Extract the (X, Y) coordinate from the center of the cell holding the provided text.  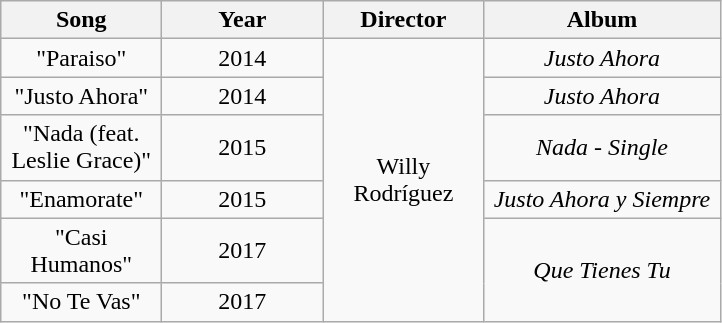
Song (82, 20)
"Paraiso" (82, 58)
Willy Rodríguez (404, 180)
"No Te Vas" (82, 302)
Nada - Single (602, 148)
Director (404, 20)
"Nada (feat. Leslie Grace)" (82, 148)
Que Tienes Tu (602, 270)
Year (242, 20)
"Casi Humanos" (82, 250)
Justo Ahora y Siempre (602, 199)
"Enamorate" (82, 199)
"Justo Ahora" (82, 96)
Album (602, 20)
